Find where the given text appears and provide that cell's center as [x, y] coordinate. 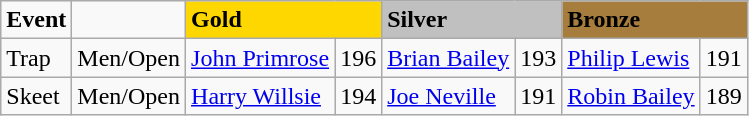
Bronze [654, 20]
Robin Bailey [631, 96]
Skeet [36, 96]
Joe Neville [448, 96]
Harry Willsie [260, 96]
John Primrose [260, 58]
Trap [36, 58]
194 [358, 96]
Event [36, 20]
Brian Bailey [448, 58]
Gold [284, 20]
Silver [472, 20]
189 [724, 96]
Philip Lewis [631, 58]
196 [358, 58]
193 [538, 58]
